Capture the cell that displays the provided text and extract its (x, y) central coordinate. 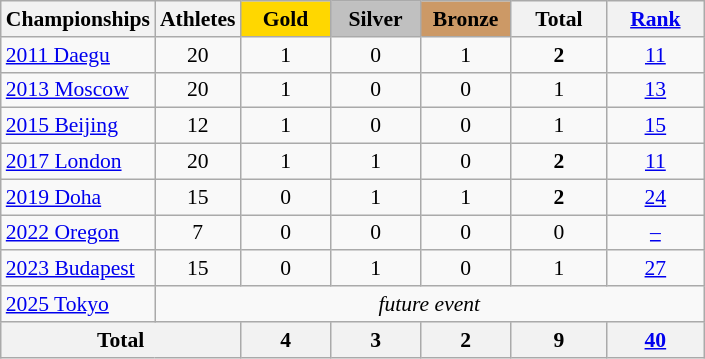
40 (656, 340)
Rank (656, 19)
2015 Beijing (78, 126)
– (656, 233)
2022 Oregon (78, 233)
2017 London (78, 162)
13 (656, 90)
2025 Tokyo (78, 304)
future event (430, 304)
2023 Budapest (78, 269)
4 (286, 340)
Athletes (198, 19)
27 (656, 269)
9 (560, 340)
24 (656, 197)
2011 Daegu (78, 55)
2019 Doha (78, 197)
Silver (376, 19)
2013 Moscow (78, 90)
Championships (78, 19)
12 (198, 126)
3 (376, 340)
Gold (286, 19)
7 (198, 233)
Bronze (466, 19)
